Capture the cell that displays the provided text and extract its (X, Y) central coordinate. 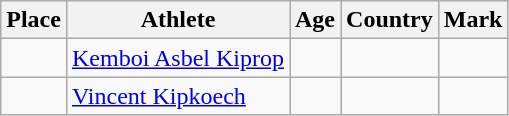
Place (34, 20)
Athlete (178, 20)
Country (390, 20)
Mark (473, 20)
Kemboi Asbel Kiprop (178, 58)
Age (316, 20)
Vincent Kipkoech (178, 96)
